Find where the given text appears and provide that cell's center as [X, Y] coordinate. 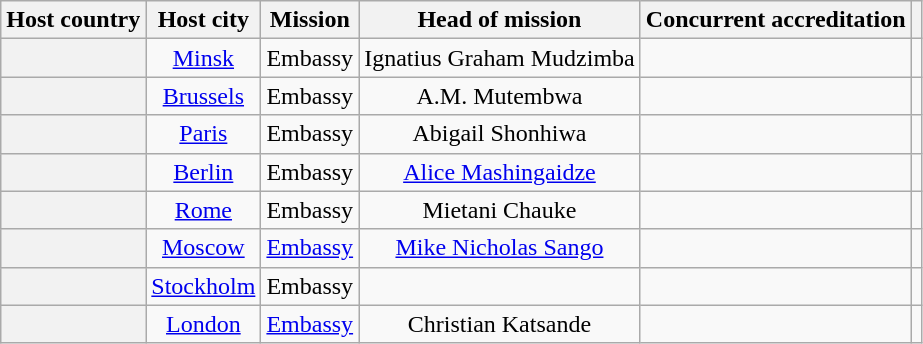
Mission [310, 20]
Alice Mashingaidze [500, 172]
Host city [204, 20]
Moscow [204, 248]
Head of mission [500, 20]
Berlin [204, 172]
Host country [74, 20]
Mike Nicholas Sango [500, 248]
Mietani Chauke [500, 210]
Paris [204, 134]
Minsk [204, 58]
London [204, 324]
Stockholm [204, 286]
Christian Katsande [500, 324]
Abigail Shonhiwa [500, 134]
Ignatius Graham Mudzimba [500, 58]
A.M. Mutembwa [500, 96]
Brussels [204, 96]
Concurrent accreditation [776, 20]
Rome [204, 210]
